Locate the cell with the specified text and output its [x, y] center coordinate. 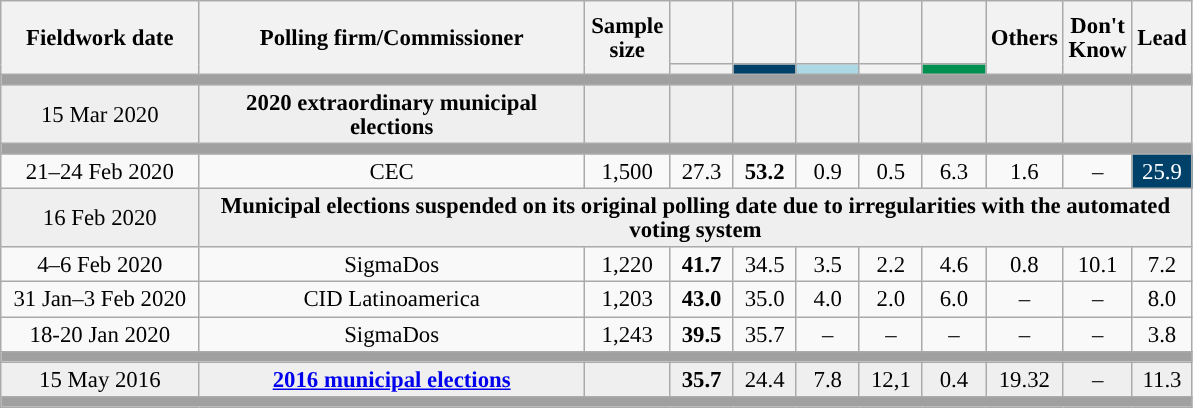
6.0 [954, 300]
6.3 [954, 172]
15 Mar 2020 [100, 114]
8.0 [1162, 300]
CEC [392, 172]
27.3 [702, 172]
31 Jan–3 Feb 2020 [100, 300]
Don't Know [1098, 38]
3.5 [828, 266]
1,220 [627, 266]
Others [1025, 38]
2.2 [890, 266]
16 Feb 2020 [100, 218]
34.5 [764, 266]
25.9 [1162, 172]
4.0 [828, 300]
24.4 [764, 380]
Municipal elections suspended on its original polling date due to irregularities with the automated voting system [696, 218]
43.0 [702, 300]
1,203 [627, 300]
7.8 [828, 380]
CID Latinoamerica [392, 300]
7.2 [1162, 266]
19.32 [1025, 380]
Polling firm/Commissioner [392, 38]
35.0 [764, 300]
1,243 [627, 334]
15 May 2016 [100, 380]
4.6 [954, 266]
0.5 [890, 172]
1,500 [627, 172]
2020 extraordinary municipal elections [392, 114]
10.1 [1098, 266]
Sample size [627, 38]
4–6 Feb 2020 [100, 266]
1.6 [1025, 172]
0.8 [1025, 266]
0.9 [828, 172]
12,1 [890, 380]
11.3 [1162, 380]
21–24 Feb 2020 [100, 172]
Fieldwork date [100, 38]
39.5 [702, 334]
18-20 Jan 2020 [100, 334]
2016 municipal elections [392, 380]
0.4 [954, 380]
Lead [1162, 38]
2.0 [890, 300]
53.2 [764, 172]
3.8 [1162, 334]
41.7 [702, 266]
